Locate the cell with the specified text and output its (x, y) center coordinate. 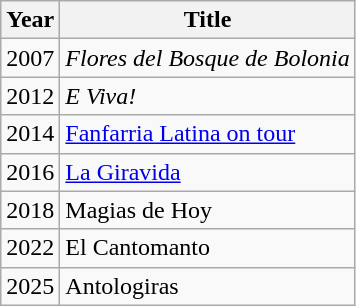
2016 (30, 172)
Year (30, 20)
Flores del Bosque de Bolonia (208, 58)
2018 (30, 210)
Antologiras (208, 286)
2025 (30, 286)
E Viva! (208, 96)
El Cantomanto (208, 248)
2007 (30, 58)
2022 (30, 248)
Magias de Hoy (208, 210)
Title (208, 20)
2012 (30, 96)
La Giravida (208, 172)
2014 (30, 134)
Fanfarria Latina on tour (208, 134)
